From the cell containing the given text, extract its center point as [X, Y] coordinate. 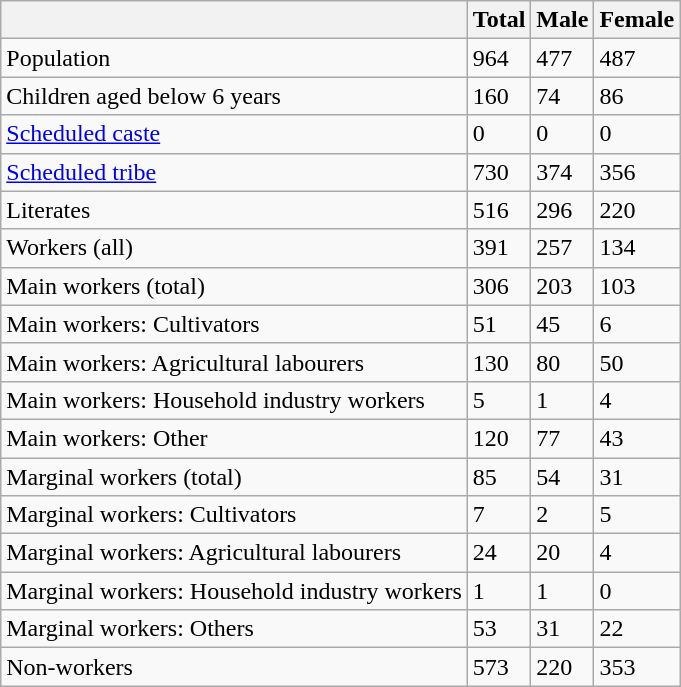
Marginal workers: Others [234, 629]
516 [499, 210]
Scheduled tribe [234, 172]
306 [499, 286]
24 [499, 553]
Non-workers [234, 667]
22 [637, 629]
130 [499, 362]
85 [499, 477]
103 [637, 286]
477 [562, 58]
Main workers (total) [234, 286]
573 [499, 667]
Population [234, 58]
Marginal workers (total) [234, 477]
374 [562, 172]
Main workers: Other [234, 438]
160 [499, 96]
134 [637, 248]
86 [637, 96]
Total [499, 20]
7 [499, 515]
Workers (all) [234, 248]
Main workers: Household industry workers [234, 400]
203 [562, 286]
Literates [234, 210]
Marginal workers: Household industry workers [234, 591]
487 [637, 58]
Marginal workers: Agricultural labourers [234, 553]
Main workers: Cultivators [234, 324]
Scheduled caste [234, 134]
2 [562, 515]
74 [562, 96]
6 [637, 324]
80 [562, 362]
296 [562, 210]
20 [562, 553]
54 [562, 477]
77 [562, 438]
120 [499, 438]
43 [637, 438]
Marginal workers: Cultivators [234, 515]
353 [637, 667]
51 [499, 324]
53 [499, 629]
50 [637, 362]
964 [499, 58]
Main workers: Agricultural labourers [234, 362]
Male [562, 20]
257 [562, 248]
Female [637, 20]
391 [499, 248]
730 [499, 172]
356 [637, 172]
Children aged below 6 years [234, 96]
45 [562, 324]
